Return (x, y) of the center of cell containing provided text 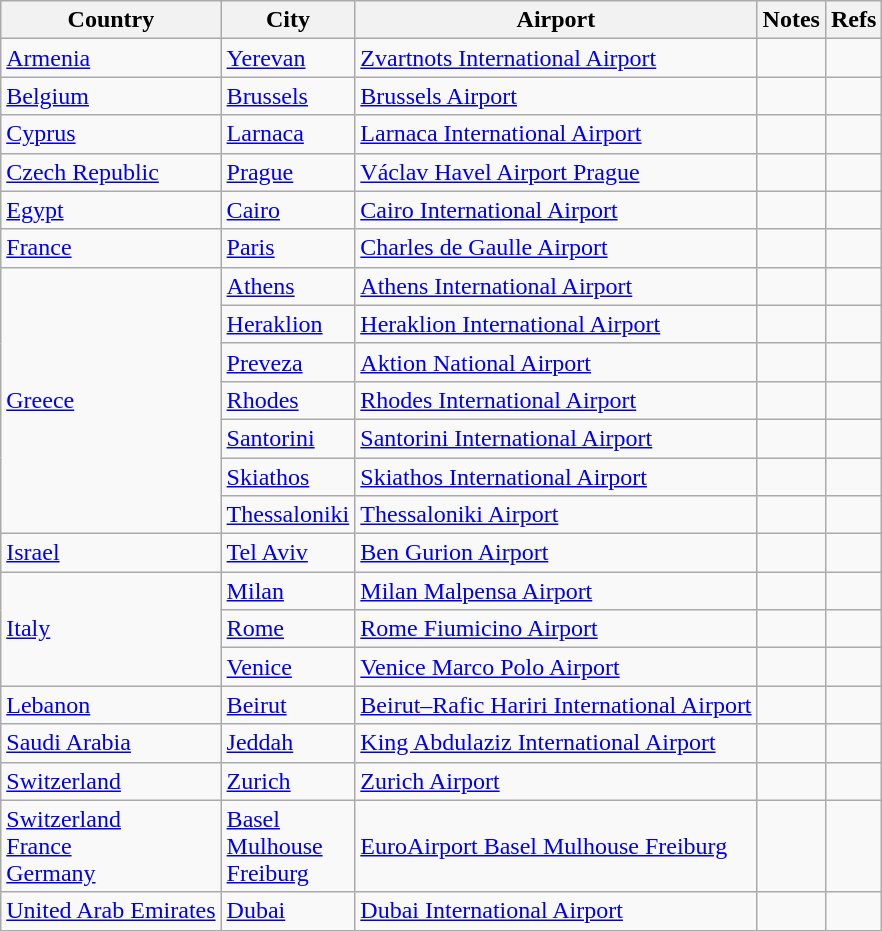
Dubai International Airport (556, 911)
Tel Aviv (288, 553)
Egypt (111, 210)
France (111, 248)
Brussels Airport (556, 96)
Belgium (111, 96)
Armenia (111, 58)
Heraklion (288, 324)
Rome (288, 629)
EuroAirport Basel Mulhouse Freiburg (556, 846)
Athens International Airport (556, 286)
Zurich (288, 781)
Brussels (288, 96)
Thessaloniki Airport (556, 515)
Skiathos International Airport (556, 477)
Larnaca International Airport (556, 134)
Heraklion International Airport (556, 324)
Zurich Airport (556, 781)
Venice Marco Polo Airport (556, 667)
Paris (288, 248)
Athens (288, 286)
Thessaloniki (288, 515)
SwitzerlandFranceGermany (111, 846)
Airport (556, 20)
Prague (288, 172)
Jeddah (288, 743)
Italy (111, 629)
City (288, 20)
Preveza (288, 362)
Cairo International Airport (556, 210)
Charles de Gaulle Airport (556, 248)
Václav Havel Airport Prague (556, 172)
BaselMulhouseFreiburg (288, 846)
Aktion National Airport (556, 362)
Cairo (288, 210)
Venice (288, 667)
Greece (111, 400)
Zvartnots International Airport (556, 58)
Refs (853, 20)
Beirut (288, 705)
Santorini International Airport (556, 438)
Ben Gurion Airport (556, 553)
Rhodes (288, 400)
Israel (111, 553)
United Arab Emirates (111, 911)
Country (111, 20)
Milan (288, 591)
Cyprus (111, 134)
Switzerland (111, 781)
Yerevan (288, 58)
Notes (791, 20)
Beirut–Rafic Hariri International Airport (556, 705)
Rome Fiumicino Airport (556, 629)
Dubai (288, 911)
Lebanon (111, 705)
Skiathos (288, 477)
Rhodes International Airport (556, 400)
Larnaca (288, 134)
King Abdulaziz International Airport (556, 743)
Milan Malpensa Airport (556, 591)
Santorini (288, 438)
Saudi Arabia (111, 743)
Czech Republic (111, 172)
